Scan for the cell matching the given text and deliver its (X, Y) coordinate at center. 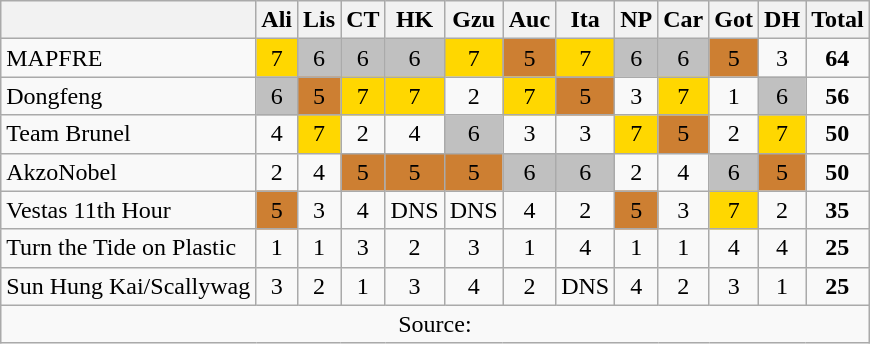
Ita (586, 20)
NP (636, 20)
DH (782, 20)
Lis (320, 20)
56 (838, 96)
Gzu (474, 20)
35 (838, 210)
Car (684, 20)
MAPFRE (128, 58)
Sun Hung Kai/Scallywag (128, 286)
Auc (529, 20)
Got (734, 20)
AkzoNobel (128, 172)
Ali (277, 20)
Team Brunel (128, 134)
HK (414, 20)
Vestas 11th Hour (128, 210)
64 (838, 58)
Source: (435, 324)
Dongfeng (128, 96)
Total (838, 20)
Turn the Tide on Plastic (128, 248)
CT (363, 20)
